From the cell containing the given text, extract its center point as [X, Y] coordinate. 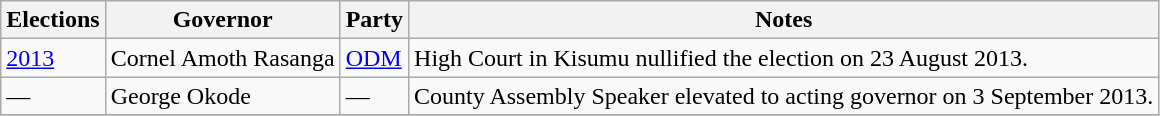
George Okode [222, 96]
Cornel Amoth Rasanga [222, 58]
Party [374, 20]
Governor [222, 20]
2013 [53, 58]
High Court in Kisumu nullified the election on 23 August 2013. [784, 58]
Notes [784, 20]
ODM [374, 58]
County Assembly Speaker elevated to acting governor on 3 September 2013. [784, 96]
Elections [53, 20]
